Capture the cell that displays the provided text and extract its (x, y) central coordinate. 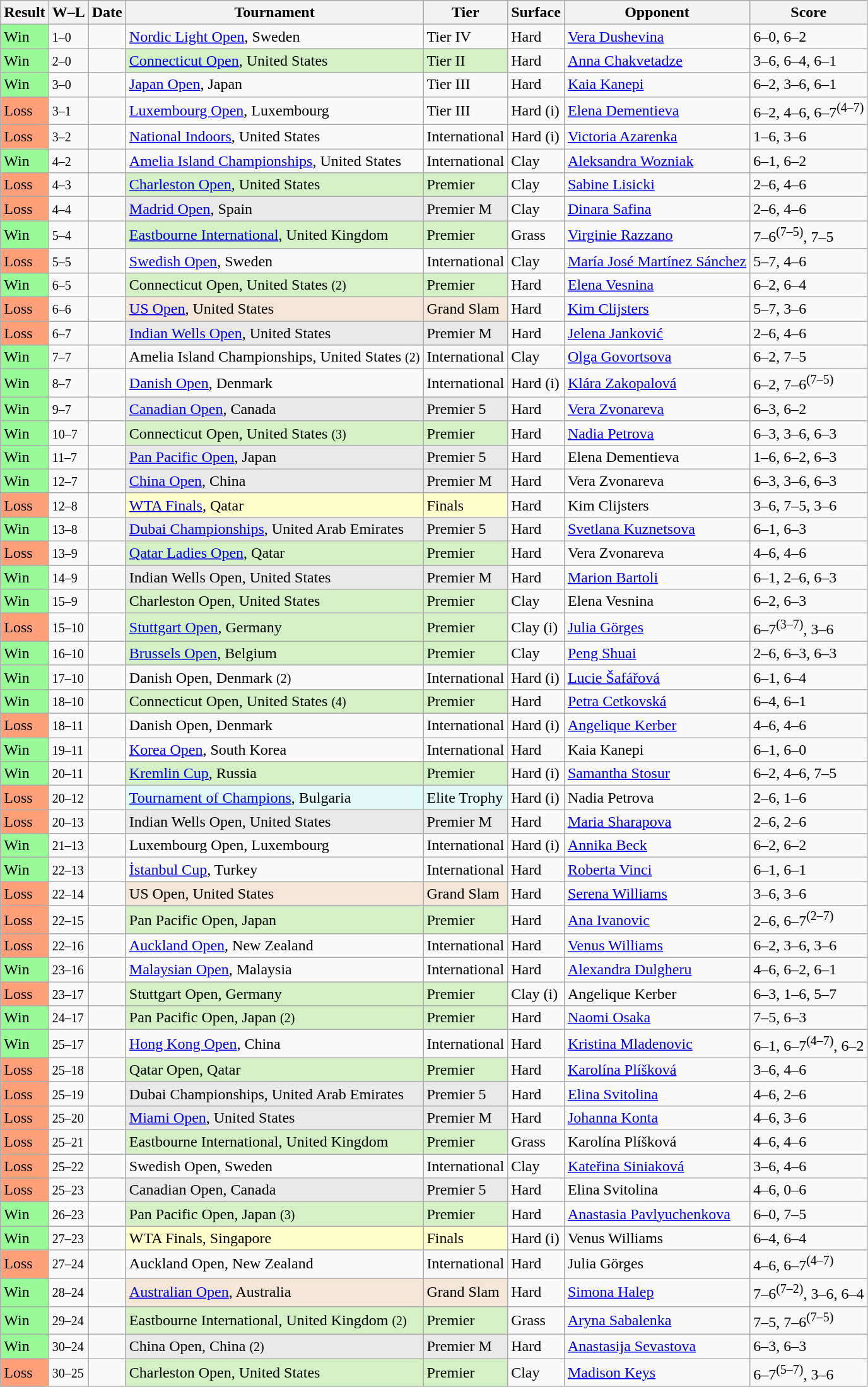
6–2, 4–6, 7–5 (809, 774)
1–6, 3–6 (809, 137)
8–7 (68, 384)
25–22 (68, 1166)
Victoria Azarenka (657, 137)
6–2, 6–4 (809, 285)
18–10 (68, 701)
1–6, 6–2, 6–3 (809, 457)
30–24 (68, 1347)
6–1, 6–1 (809, 870)
5–5 (68, 261)
Date (107, 13)
Japan Open, Japan (274, 85)
Klára Zakopalová (657, 384)
20–13 (68, 822)
19–11 (68, 750)
6–1, 6–2 (809, 161)
6–2, 7–6(7–5) (809, 384)
13–8 (68, 529)
Lucie Šafářová (657, 677)
Anastasija Sevastova (657, 1347)
4–4 (68, 209)
Aryna Sabalenka (657, 1320)
6–1, 6–0 (809, 750)
27–24 (68, 1265)
3–6, 7–5, 3–6 (809, 505)
Opponent (657, 13)
Petra Cetkovská (657, 701)
29–24 (68, 1320)
7–5, 6–3 (809, 1018)
Brussels Open, Belgium (274, 653)
Madison Keys (657, 1373)
25–20 (68, 1118)
25–23 (68, 1190)
23–16 (68, 970)
María José Martínez Sánchez (657, 261)
3–0 (68, 85)
W–L (68, 13)
6–7(5–7), 3–6 (809, 1373)
7–5, 7–6(7–5) (809, 1320)
20–12 (68, 798)
Korea Open, South Korea (274, 750)
Aleksandra Wozniak (657, 161)
4–6, 0–6 (809, 1190)
6–4, 6–4 (809, 1238)
6–0, 7–5 (809, 1214)
12–8 (68, 505)
11–7 (68, 457)
2–0 (68, 61)
Peng Shuai (657, 653)
1–0 (68, 37)
4–3 (68, 185)
6–0, 6–2 (809, 37)
Olga Govortsova (657, 357)
5–7, 4–6 (809, 261)
6–5 (68, 285)
Kristina Mladenovic (657, 1044)
21–13 (68, 846)
6–4, 6–1 (809, 701)
7–6(7–5), 7–5 (809, 235)
Connecticut Open, United States (274, 61)
Virginie Razzano (657, 235)
Qatar Open, Qatar (274, 1070)
Serena Williams (657, 894)
7–6(7–2), 3–6, 6–4 (809, 1292)
Surface (536, 13)
WTA Finals, Singapore (274, 1238)
9–7 (68, 409)
2–6, 6–3, 6–3 (809, 653)
Maria Sharapova (657, 822)
26–23 (68, 1214)
Tournament of Champions, Bulgaria (274, 798)
15–10 (68, 627)
WTA Finals, Qatar (274, 505)
Amelia Island Championships, United States (2) (274, 357)
Pan Pacific Open, Japan (2) (274, 1018)
6–1, 6–7(4–7), 6–2 (809, 1044)
4–6, 6–7(4–7) (809, 1265)
Eastbourne International, United Kingdom (2) (274, 1320)
28–24 (68, 1292)
25–19 (68, 1094)
3–2 (68, 137)
5–4 (68, 235)
İstanbul Cup, Turkey (274, 870)
Kateřina Siniaková (657, 1166)
Amelia Island Championships, United States (274, 161)
6–1, 6–4 (809, 677)
24–17 (68, 1018)
6–2, 6–3 (809, 601)
National Indoors, United States (274, 137)
6–2, 4–6, 6–7(4–7) (809, 111)
16–10 (68, 653)
6–1, 2–6, 6–3 (809, 577)
Anastasia Pavlyuchenkova (657, 1214)
Simona Halep (657, 1292)
Tier IV (466, 37)
Svetlana Kuznetsova (657, 529)
Hong Kong Open, China (274, 1044)
6–3, 1–6, 5–7 (809, 994)
18–11 (68, 726)
14–9 (68, 577)
Connecticut Open, United States (2) (274, 285)
6–2, 6–2 (809, 846)
Tier II (466, 61)
Johanna Konta (657, 1118)
25–17 (68, 1044)
27–23 (68, 1238)
25–21 (68, 1142)
6–6 (68, 309)
Tier (466, 13)
Malaysian Open, Malaysia (274, 970)
Vera Dushevina (657, 37)
Pan Pacific Open, Japan (3) (274, 1214)
6–7(3–7), 3–6 (809, 627)
Naomi Osaka (657, 1018)
Danish Open, Denmark (2) (274, 677)
Tournament (274, 13)
22–14 (68, 894)
4–6, 3–6 (809, 1118)
Sabine Lisicki (657, 185)
3–6, 3–6 (809, 894)
20–11 (68, 774)
Madrid Open, Spain (274, 209)
Elite Trophy (466, 798)
Kremlin Cup, Russia (274, 774)
China Open, China (2) (274, 1347)
6–2, 7–5 (809, 357)
6–2, 3–6, 6–1 (809, 85)
13–9 (68, 553)
25–18 (68, 1070)
2–6, 6–7(2–7) (809, 920)
30–25 (68, 1373)
12–7 (68, 481)
Score (809, 13)
10–7 (68, 433)
4–6, 6–2, 6–1 (809, 970)
Connecticut Open, United States (4) (274, 701)
Anna Chakvetadze (657, 61)
4–6, 2–6 (809, 1094)
6–2, 3–6, 3–6 (809, 946)
22–15 (68, 920)
6–7 (68, 333)
Result (25, 13)
Connecticut Open, United States (3) (274, 433)
Marion Bartoli (657, 577)
6–1, 6–3 (809, 529)
15–9 (68, 601)
7–7 (68, 357)
6–3, 6–3 (809, 1347)
Miami Open, United States (274, 1118)
Samantha Stosur (657, 774)
Ana Ivanovic (657, 920)
2–6, 1–6 (809, 798)
3–6, 6–4, 6–1 (809, 61)
23–17 (68, 994)
Roberta Vinci (657, 870)
Jelena Janković (657, 333)
Annika Beck (657, 846)
Dinara Safina (657, 209)
22–13 (68, 870)
Qatar Ladies Open, Qatar (274, 553)
China Open, China (274, 481)
6–3, 6–2 (809, 409)
Australian Open, Australia (274, 1292)
Nordic Light Open, Sweden (274, 37)
Alexandra Dulgheru (657, 970)
3–1 (68, 111)
5–7, 3–6 (809, 309)
2–6, 2–6 (809, 822)
4–2 (68, 161)
17–10 (68, 677)
22–16 (68, 946)
